Locate the cell with the specified text and output its [x, y] center coordinate. 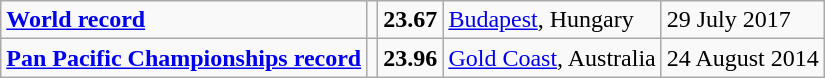
23.96 [410, 58]
World record [184, 20]
23.67 [410, 20]
Budapest, Hungary [552, 20]
Gold Coast, Australia [552, 58]
24 August 2014 [742, 58]
Pan Pacific Championships record [184, 58]
29 July 2017 [742, 20]
